Identify which cell holds the provided text, then report its (x, y) central coordinate. 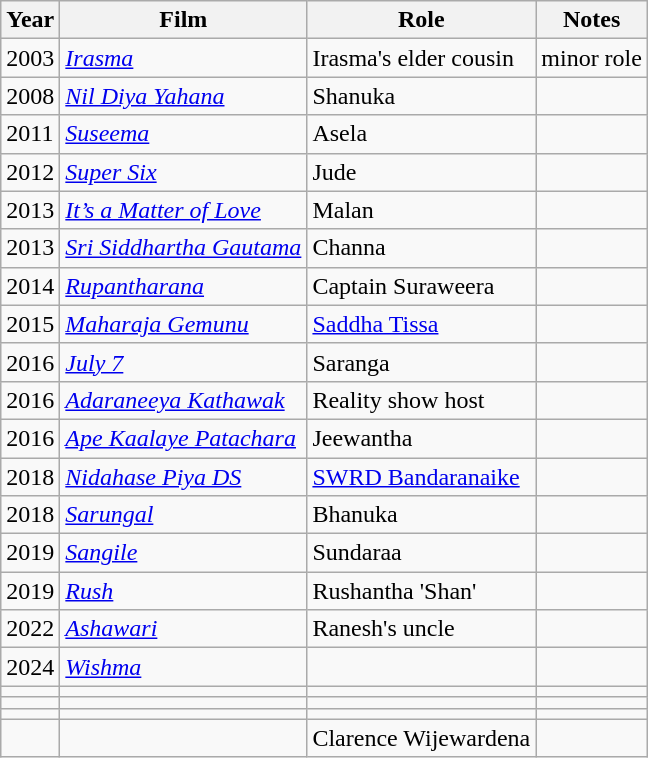
Sangile (184, 553)
Rush (184, 591)
Saddha Tissa (422, 324)
Irasma (184, 58)
Shanuka (422, 96)
Asela (422, 134)
Nil Diya Yahana (184, 96)
Maharaja Gemunu (184, 324)
Irasma's elder cousin (422, 58)
Wishma (184, 667)
Super Six (184, 172)
2015 (30, 324)
SWRD Bandaranaike (422, 477)
Captain Suraweera (422, 286)
Channa (422, 248)
Jeewantha (422, 438)
2003 (30, 58)
Year (30, 20)
Notes (592, 20)
Jude (422, 172)
Ashawari (184, 629)
Saranga (422, 362)
Ranesh's uncle (422, 629)
Sundaraa (422, 553)
Adaraneeya Kathawak (184, 400)
Sri Siddhartha Gautama (184, 248)
minor role (592, 58)
Clarence Wijewardena (422, 738)
Role (422, 20)
2024 (30, 667)
2012 (30, 172)
2008 (30, 96)
Reality show host (422, 400)
Malan (422, 210)
Film (184, 20)
Rushantha 'Shan' (422, 591)
Sarungal (184, 515)
2014 (30, 286)
July 7 (184, 362)
Rupantharana (184, 286)
2011 (30, 134)
It’s a Matter of Love (184, 210)
Nidahase Piya DS (184, 477)
Bhanuka (422, 515)
2022 (30, 629)
Ape Kaalaye Patachara (184, 438)
Suseema (184, 134)
